Detect which cell encompasses the target text, then output its [X, Y] center coordinate. 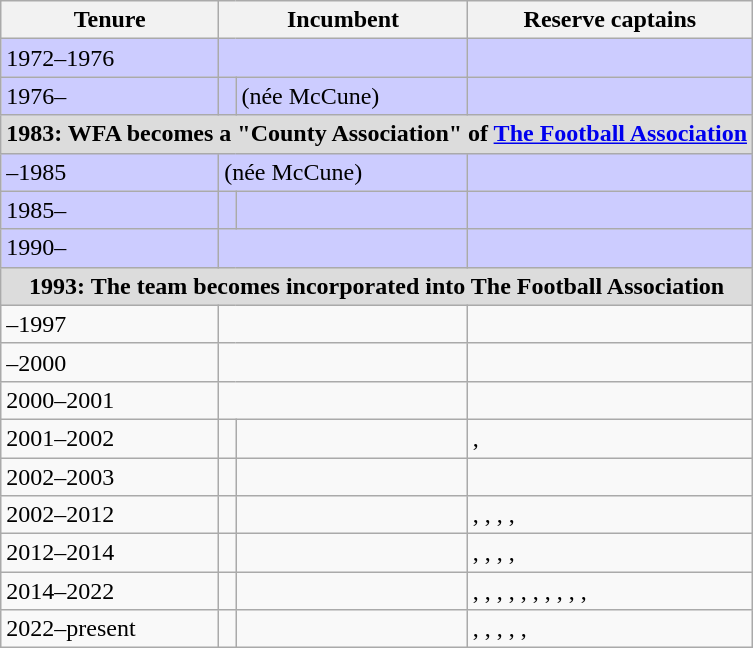
Incumbent [344, 20]
, , , , , [610, 629]
1972–1976 [110, 58]
2002–2012 [110, 515]
2002–2003 [110, 477]
2012–2014 [110, 553]
1990– [110, 248]
, , , , , , , , , , [610, 591]
Reserve captains [610, 20]
Tenure [110, 20]
1985– [110, 210]
–1997 [110, 324]
1976– [110, 96]
2001–2002 [110, 438]
, [610, 438]
2014–2022 [110, 591]
1983: WFA becomes a "County Association" of The Football Association [377, 134]
–2000 [110, 362]
1993: The team becomes incorporated into The Football Association [377, 286]
2000–2001 [110, 400]
–1985 [110, 172]
2022–present [110, 629]
